Detect which cell encompasses the target text, then output its [X, Y] center coordinate. 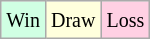
Draw [72, 20]
Win [24, 20]
Loss [126, 20]
